From the cell containing the given text, extract its center point as [X, Y] coordinate. 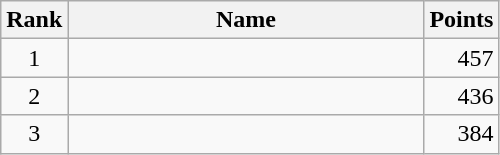
Points [462, 20]
457 [462, 58]
3 [34, 134]
1 [34, 58]
436 [462, 96]
Rank [34, 20]
2 [34, 96]
384 [462, 134]
Name [246, 20]
